From the cell containing the given text, extract its center point as (x, y) coordinate. 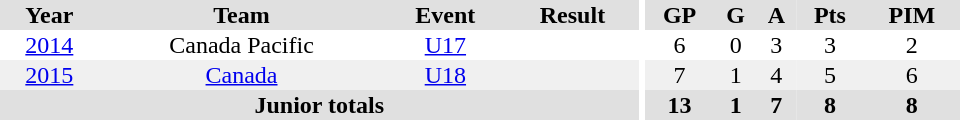
2015 (50, 75)
2014 (50, 45)
4 (776, 75)
Canada (242, 75)
G (736, 15)
A (776, 15)
2 (912, 45)
Event (445, 15)
U17 (445, 45)
Canada Pacific (242, 45)
GP (679, 15)
Result (572, 15)
Year (50, 15)
PIM (912, 15)
Junior totals (320, 105)
U18 (445, 75)
Team (242, 15)
13 (679, 105)
Pts (830, 15)
0 (736, 45)
5 (830, 75)
